Identify which cell holds the provided text, then report its (X, Y) central coordinate. 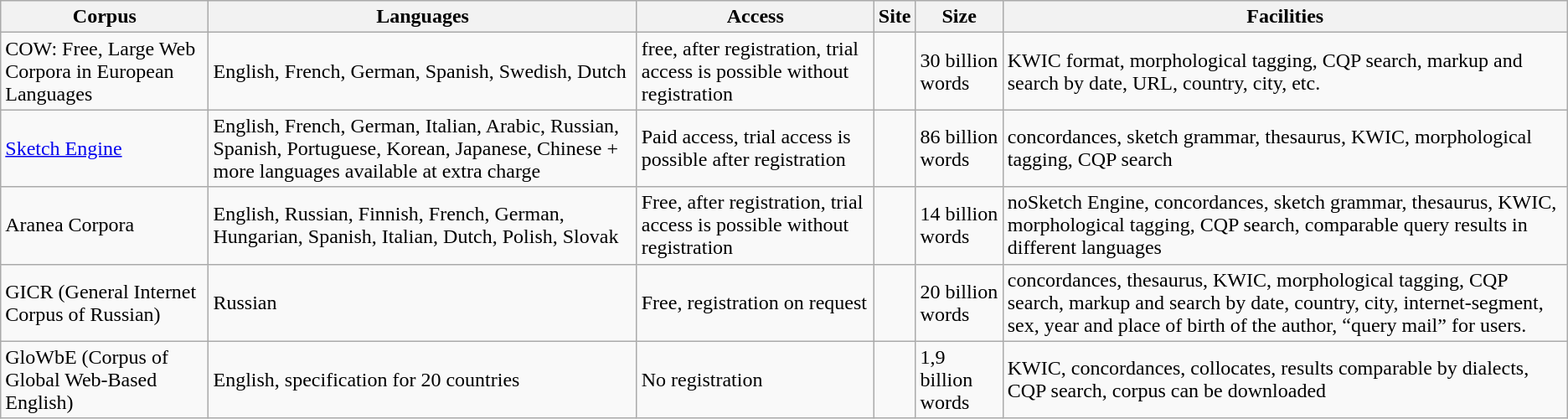
KWIC format, morphological tagging, CQP search, markup and search by date, URL, country, city, etc. (1285, 71)
No registration (756, 380)
20 billion words (959, 303)
Languages (422, 17)
GICR (General Internet Corpus of Russian) (105, 303)
Russian (422, 303)
COW: Free, Large Web Corpora in European Languages (105, 71)
Access (756, 17)
14 billion words (959, 225)
English, French, German, Italian, Arabic, Russian, Spanish, Portuguese, Korean, Japanese, Chinese + more languages available at extra charge (422, 148)
free, after registration, trial access is possible without registration (756, 71)
1,9 billion words (959, 380)
Site (895, 17)
Sketch Engine (105, 148)
30 billion words (959, 71)
English, specification for 20 countries (422, 380)
86 billion words (959, 148)
English, French, German, Spanish, Swedish, Dutch (422, 71)
GloWbE (Corpus of Global Web-Based English) (105, 380)
Free, after registration, trial access is possible without registration (756, 225)
Aranea Corpora (105, 225)
Facilities (1285, 17)
English, Russian, Finnish, French, German, Hungarian, Spanish, Italian, Dutch, Polish, Slovak (422, 225)
Size (959, 17)
Corpus (105, 17)
Free, registration on request (756, 303)
concordances, sketch grammar, thesaurus, KWIC, morphological tagging, CQP search (1285, 148)
Paid access, trial access is possible after registration (756, 148)
KWIC, concordances, collocates, results comparable by dialects, CQP search, corpus can be downloaded (1285, 380)
noSketch Engine, concordances, sketch grammar, thesaurus, KWIC, morphological tagging, CQP search, comparable query results in different languages (1285, 225)
